Search for the cell housing the specified text and yield its [X, Y] center coordinate. 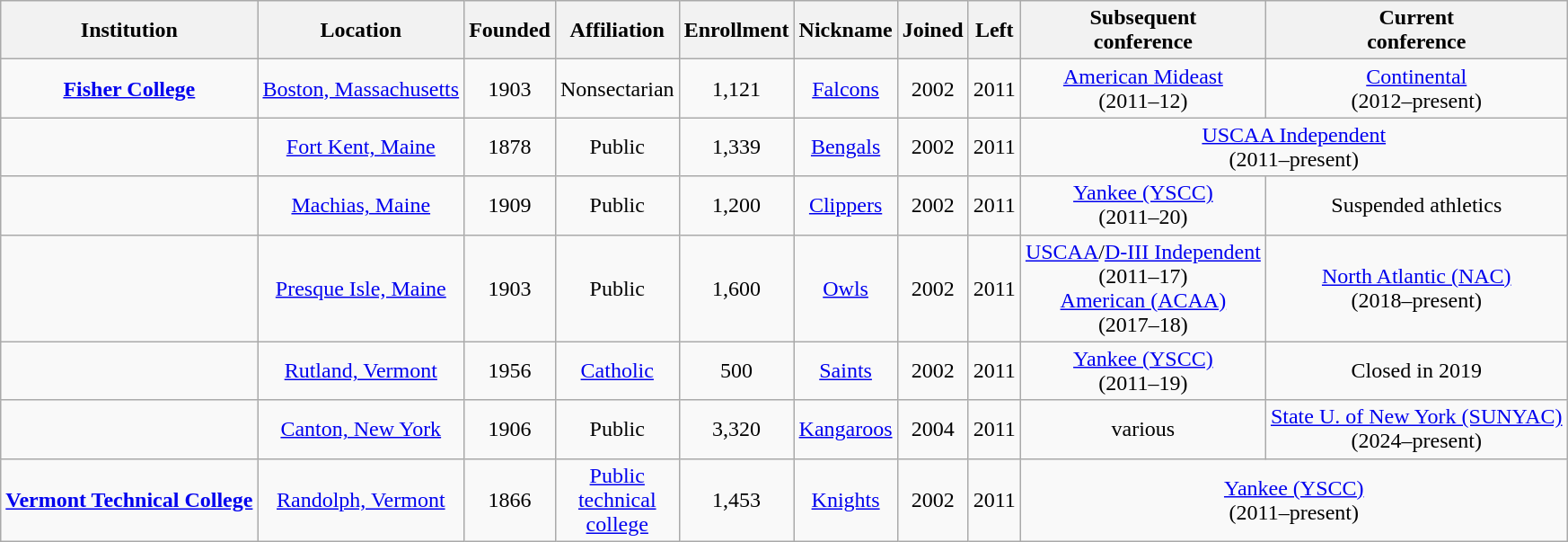
Presque Isle, Maine [361, 288]
1,121 [736, 88]
1,600 [736, 288]
Nonsectarian [617, 88]
Closed in 2019 [1416, 370]
Subsequentconference [1142, 31]
North Atlantic (NAC)(2018–present) [1416, 288]
Suspended athletics [1416, 205]
Knights [846, 500]
Enrollment [736, 31]
Yankee (YSCC)(2011–20) [1142, 205]
Institution [129, 31]
USCAA/D-III Independent(2011–17)American (ACAA)(2017–18) [1142, 288]
Nickname [846, 31]
Owls [846, 288]
1906 [510, 430]
1,200 [736, 205]
Bengals [846, 147]
Machias, Maine [361, 205]
Canton, New York [361, 430]
Founded [510, 31]
Vermont Technical College [129, 500]
Fort Kent, Maine [361, 147]
1,453 [736, 500]
various [1142, 430]
Boston, Massachusetts [361, 88]
Yankee (YSCC)(2011–present) [1293, 500]
Publictechnicalcollege [617, 500]
1909 [510, 205]
Falcons [846, 88]
Catholic [617, 370]
Affiliation [617, 31]
1,339 [736, 147]
Left [994, 31]
1866 [510, 500]
1956 [510, 370]
Joined [932, 31]
Randolph, Vermont [361, 500]
Fisher College [129, 88]
500 [736, 370]
Yankee (YSCC)(2011–19) [1142, 370]
USCAA Independent(2011–present) [1293, 147]
Rutland, Vermont [361, 370]
Currentconference [1416, 31]
Saints [846, 370]
Clippers [846, 205]
American Mideast(2011–12) [1142, 88]
3,320 [736, 430]
Continental(2012–present) [1416, 88]
Kangaroos [846, 430]
Location [361, 31]
State U. of New York (SUNYAC)(2024–present) [1416, 430]
2004 [932, 430]
1878 [510, 147]
